Output the (X, Y) coordinate of the center of the cell containing the given text.  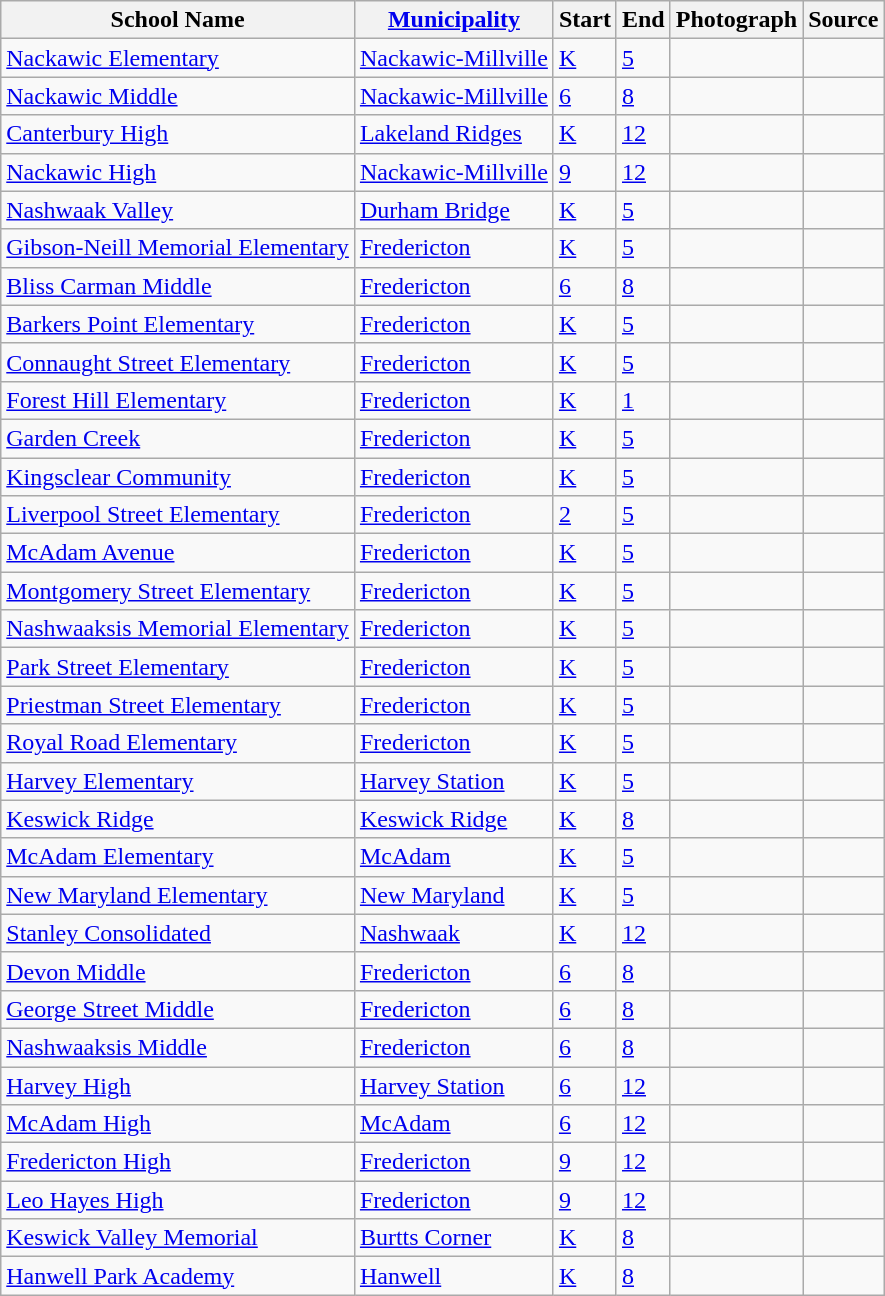
Fredericton High (178, 1162)
Kingsclear Community (178, 477)
Forest Hill Elementary (178, 400)
New Maryland (454, 895)
Lakeland Ridges (454, 134)
Barkers Point Elementary (178, 324)
Canterbury High (178, 134)
Nackawic High (178, 172)
Nashwaak Valley (178, 210)
George Street Middle (178, 1009)
2 (584, 515)
Devon Middle (178, 971)
Keswick Valley Memorial (178, 1238)
Nackawic Elementary (178, 58)
Photograph (736, 20)
School Name (178, 20)
End (643, 20)
Nashwaak (454, 933)
McAdam Elementary (178, 857)
Stanley Consolidated (178, 933)
Source (844, 20)
Leo Hayes High (178, 1200)
Harvey Elementary (178, 781)
New Maryland Elementary (178, 895)
1 (643, 400)
Durham Bridge (454, 210)
Gibson-Neill Memorial Elementary (178, 248)
McAdam High (178, 1124)
Garden Creek (178, 438)
Priestman Street Elementary (178, 705)
Municipality (454, 20)
Nashwaaksis Middle (178, 1047)
Nashwaaksis Memorial Elementary (178, 629)
Connaught Street Elementary (178, 362)
Liverpool Street Elementary (178, 515)
Hanwell Park Academy (178, 1276)
Burtts Corner (454, 1238)
Bliss Carman Middle (178, 286)
Hanwell (454, 1276)
Park Street Elementary (178, 667)
Montgomery Street Elementary (178, 591)
Royal Road Elementary (178, 743)
Start (584, 20)
McAdam Avenue (178, 553)
Nackawic Middle (178, 96)
Harvey High (178, 1085)
